Extract the (X, Y) coordinate from the center of the cell holding the provided text.  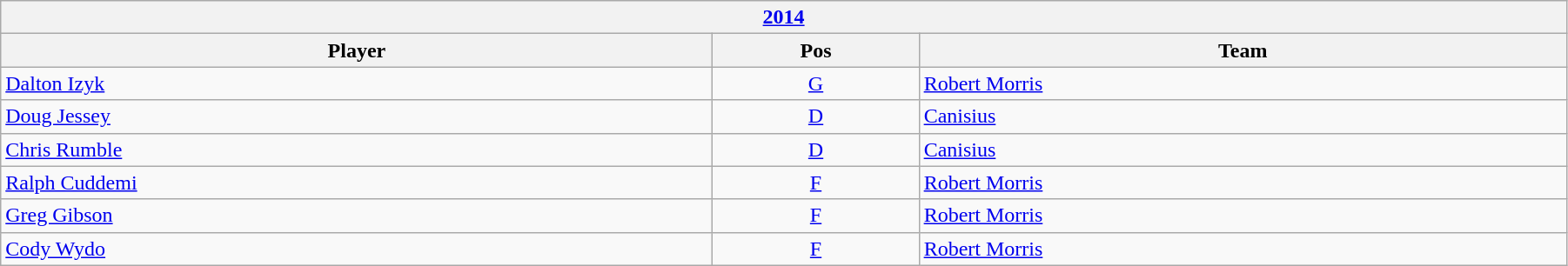
Pos (816, 50)
Greg Gibson (357, 216)
G (816, 83)
Cody Wydo (357, 249)
2014 (784, 17)
Player (357, 50)
Ralph Cuddemi (357, 183)
Team (1243, 50)
Dalton Izyk (357, 83)
Doug Jessey (357, 116)
Chris Rumble (357, 150)
